Return (X, Y) of the center of cell containing provided text 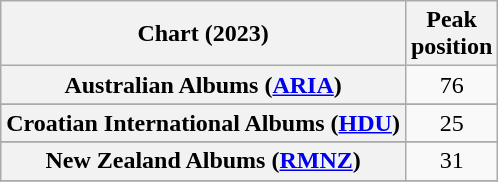
Australian Albums (ARIA) (204, 85)
Peakposition (451, 34)
25 (451, 123)
Chart (2023) (204, 34)
Croatian International Albums (HDU) (204, 123)
76 (451, 85)
31 (451, 161)
New Zealand Albums (RMNZ) (204, 161)
